Capture the cell that displays the provided text and extract its (x, y) central coordinate. 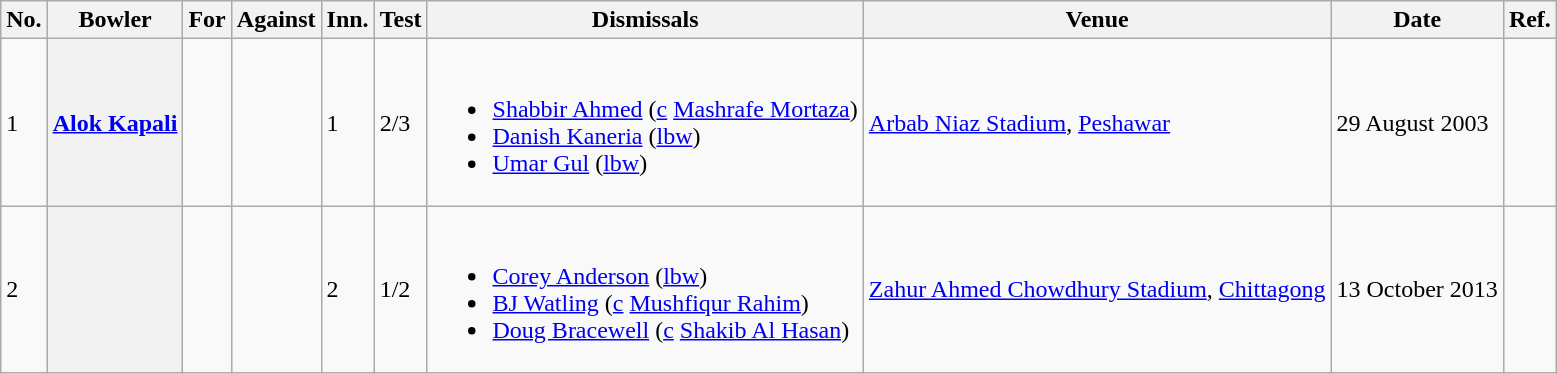
For (207, 20)
Dismissals (645, 20)
No. (24, 20)
Alok Kapali (115, 122)
Bowler (115, 20)
13 October 2013 (1417, 290)
Zahur Ahmed Chowdhury Stadium, Chittagong (1097, 290)
Corey Anderson (lbw)BJ Watling (c Mushfiqur Rahim)Doug Bracewell (c Shakib Al Hasan) (645, 290)
Against (276, 20)
Ref. (1530, 20)
2/3 (400, 122)
Venue (1097, 20)
Inn. (348, 20)
1/2 (400, 290)
Shabbir Ahmed (c Mashrafe Mortaza)Danish Kaneria (lbw)Umar Gul (lbw) (645, 122)
Arbab Niaz Stadium, Peshawar (1097, 122)
29 August 2003 (1417, 122)
Date (1417, 20)
Test (400, 20)
